For the text-containing cell, return its midpoint in [x, y] coordinate format. 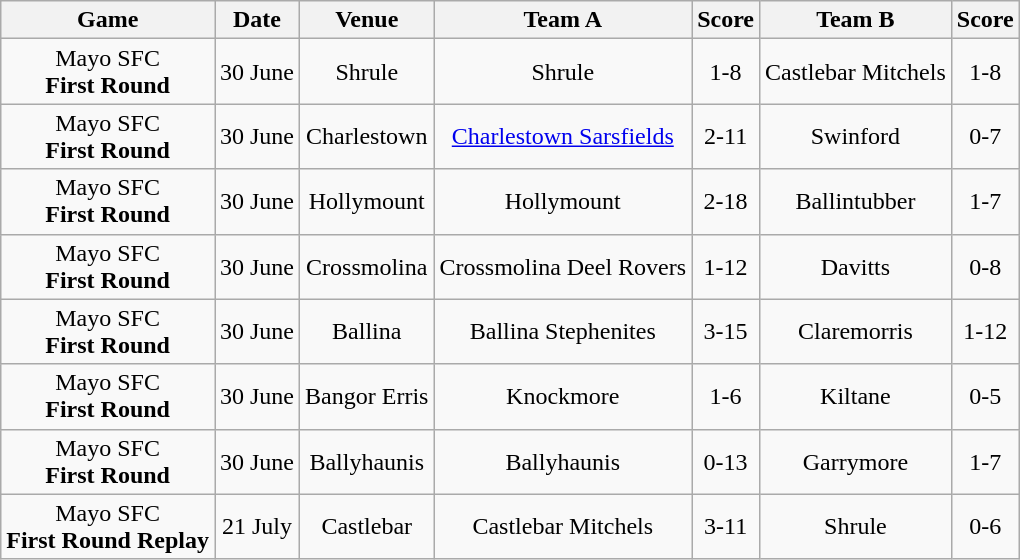
Team B [856, 20]
0-13 [726, 462]
Ballintubber [856, 202]
1-6 [726, 396]
3-15 [726, 332]
0-6 [985, 526]
Team A [563, 20]
Castlebar [367, 526]
Crossmolina [367, 266]
Ballina Stephenites [563, 332]
Kiltane [856, 396]
Crossmolina Deel Rovers [563, 266]
Game [108, 20]
0-8 [985, 266]
Ballina [367, 332]
Venue [367, 20]
Claremorris [856, 332]
Knockmore [563, 396]
3-11 [726, 526]
Mayo SFCFirst Round Replay [108, 526]
Charlestown Sarsfields [563, 136]
Date [256, 20]
Garrymore [856, 462]
Charlestown [367, 136]
0-7 [985, 136]
21 July [256, 526]
0-5 [985, 396]
2-11 [726, 136]
Swinford [856, 136]
2-18 [726, 202]
Davitts [856, 266]
Bangor Erris [367, 396]
